Provide the [x, y] coordinate of the cell's center where the given text is located.  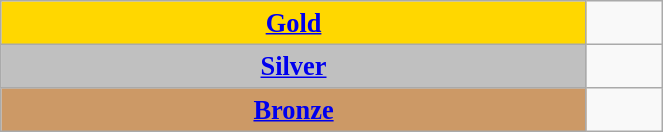
Bronze [294, 109]
Silver [294, 66]
Gold [294, 22]
